Provide the (X, Y) coordinate of the cell's center where the given text is located.  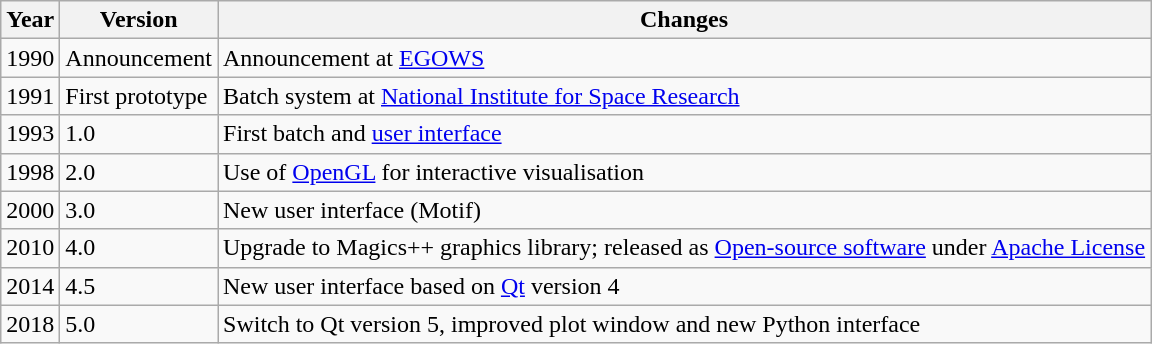
5.0 (139, 324)
1998 (30, 172)
4.5 (139, 286)
3.0 (139, 210)
First batch and user interface (684, 134)
2014 (30, 286)
Announcement at EGOWS (684, 58)
First prototype (139, 96)
New user interface based on Qt version 4 (684, 286)
2000 (30, 210)
1993 (30, 134)
Batch system at National Institute for Space Research (684, 96)
Version (139, 20)
Changes (684, 20)
1.0 (139, 134)
1991 (30, 96)
4.0 (139, 248)
Upgrade to Magics++ graphics library; released as Open-source software under Apache License (684, 248)
Switch to Qt version 5, improved plot window and new Python interface (684, 324)
New user interface (Motif) (684, 210)
Use of OpenGL for interactive visualisation (684, 172)
Year (30, 20)
1990 (30, 58)
Announcement (139, 58)
2010 (30, 248)
2018 (30, 324)
2.0 (139, 172)
